For the text-containing cell, return its midpoint in (x, y) coordinate format. 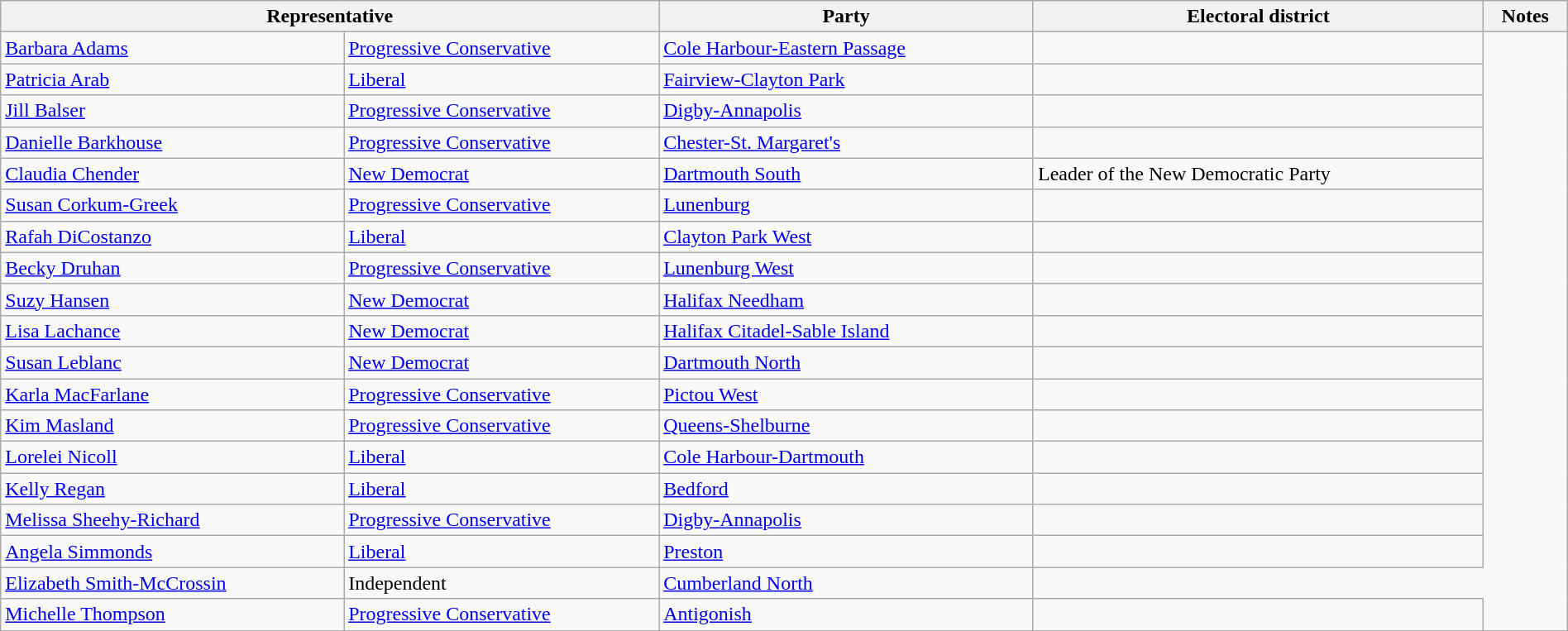
Pictou West (847, 394)
Lunenburg (847, 205)
Patricia Arab (172, 79)
Kim Masland (172, 426)
Dartmouth North (847, 362)
Halifax Citadel-Sable Island (847, 331)
Suzy Hansen (172, 299)
Lunenburg West (847, 268)
Angela Simmonds (172, 552)
Clayton Park West (847, 237)
Notes (1525, 17)
Halifax Needham (847, 299)
Independent (501, 583)
Rafah DiCostanzo (172, 237)
Party (847, 17)
Chester-St. Margaret's (847, 142)
Barbara Adams (172, 48)
Susan Leblanc (172, 362)
Antigonish (847, 614)
Cumberland North (847, 583)
Karla MacFarlane (172, 394)
Danielle Barkhouse (172, 142)
Representative (330, 17)
Cole Harbour-Eastern Passage (847, 48)
Claudia Chender (172, 174)
Lorelei Nicoll (172, 457)
Elizabeth Smith-McCrossin (172, 583)
Fairview-Clayton Park (847, 79)
Electoral district (1258, 17)
Becky Druhan (172, 268)
Preston (847, 552)
Queens-Shelburne (847, 426)
Lisa Lachance (172, 331)
Bedford (847, 489)
Jill Balser (172, 111)
Susan Corkum-Greek (172, 205)
Leader of the New Democratic Party (1258, 174)
Cole Harbour-Dartmouth (847, 457)
Melissa Sheehy-Richard (172, 520)
Kelly Regan (172, 489)
Michelle Thompson (172, 614)
Dartmouth South (847, 174)
